Capture the cell that displays the provided text and extract its [x, y] central coordinate. 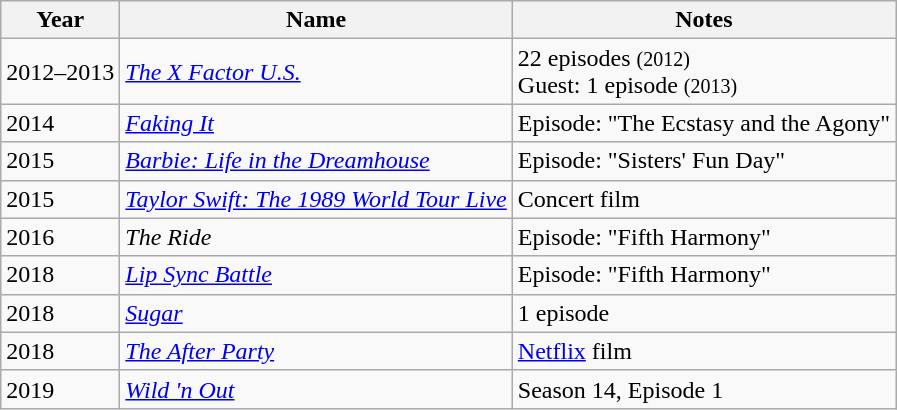
The Ride [316, 237]
Season 14, Episode 1 [704, 389]
1 episode [704, 313]
Notes [704, 20]
Sugar [316, 313]
Lip Sync Battle [316, 275]
2016 [60, 237]
Episode: "Sisters' Fun Day" [704, 161]
Wild 'n Out [316, 389]
The After Party [316, 351]
Barbie: Life in the Dreamhouse [316, 161]
Faking It [316, 123]
Concert film [704, 199]
22 episodes (2012)Guest: 1 episode (2013) [704, 72]
2019 [60, 389]
Year [60, 20]
Taylor Swift: The 1989 World Tour Live [316, 199]
Episode: "The Ecstasy and the Agony" [704, 123]
2012–2013 [60, 72]
The X Factor U.S. [316, 72]
Netflix film [704, 351]
2014 [60, 123]
Name [316, 20]
